Identify which cell holds the provided text, then report its [X, Y] central coordinate. 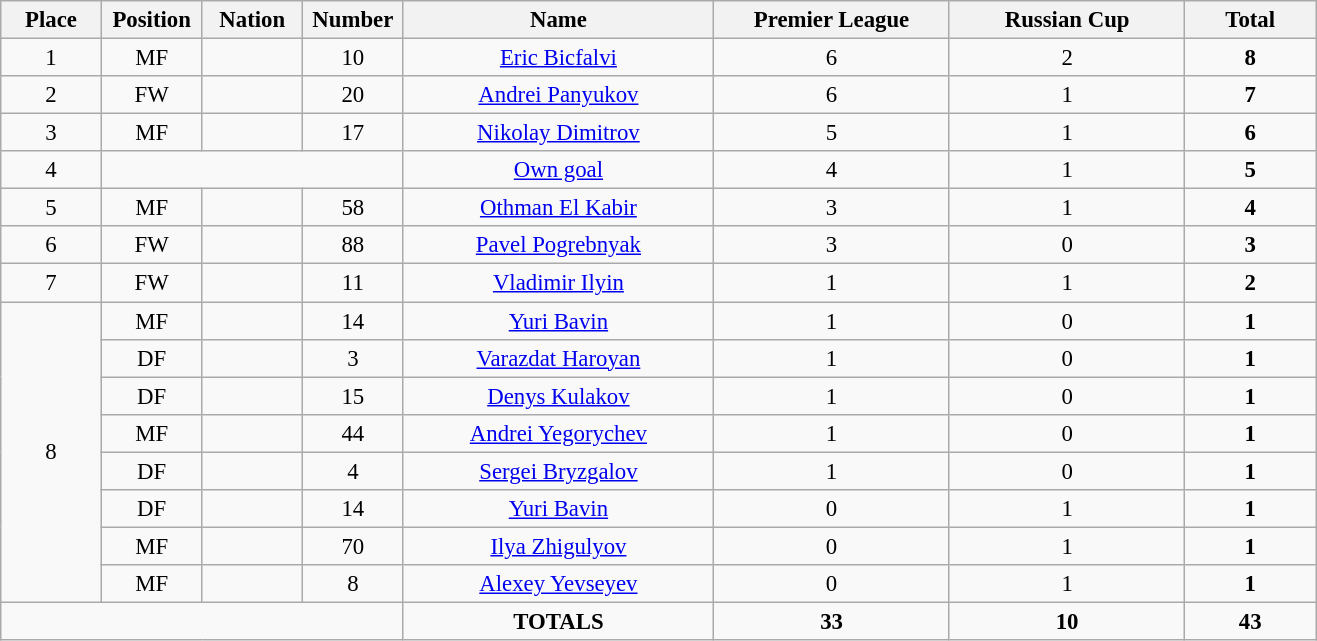
33 [832, 621]
Number [354, 20]
Position [152, 20]
58 [354, 208]
Varazdat Haroyan [558, 358]
Andrei Panyukov [558, 95]
88 [354, 245]
Pavel Pogrebnyak [558, 245]
Premier League [832, 20]
Andrei Yegorychev [558, 433]
Othman El Kabir [558, 208]
Ilya Zhigulyov [558, 546]
20 [354, 95]
Sergei Bryzgalov [558, 471]
Name [558, 20]
Denys Kulakov [558, 396]
11 [354, 283]
Place [52, 20]
Eric Bicfalvi [558, 58]
Total [1250, 20]
TOTALS [558, 621]
Nikolay Dimitrov [558, 133]
15 [354, 396]
43 [1250, 621]
17 [354, 133]
44 [354, 433]
Vladimir Ilyin [558, 283]
Nation [252, 20]
Russian Cup [1067, 20]
Own goal [558, 170]
Alexey Yevseyev [558, 584]
70 [354, 546]
